Return (X, Y) of the center of cell containing provided text 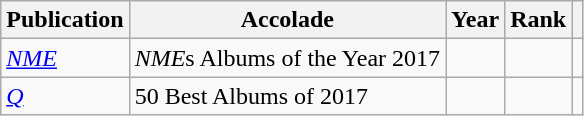
Q (65, 96)
NMEs Albums of the Year 2017 (287, 58)
Publication (65, 20)
50 Best Albums of 2017 (287, 96)
Accolade (287, 20)
Year (476, 20)
Rank (538, 20)
NME (65, 58)
